Output the (X, Y) coordinate of the center of the cell containing the given text.  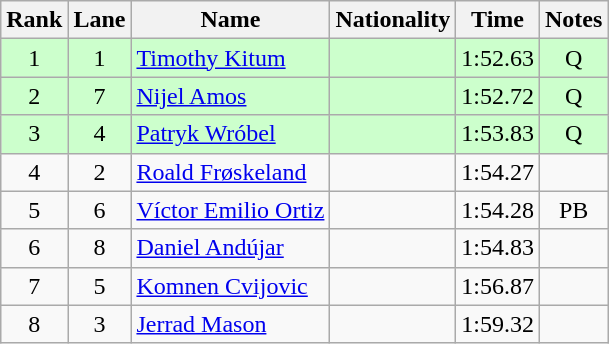
1:54.28 (498, 210)
1:52.63 (498, 58)
1:52.72 (498, 96)
Nationality (393, 20)
1:53.83 (498, 134)
1:59.32 (498, 324)
1:54.83 (498, 248)
Patryk Wróbel (230, 134)
Name (230, 20)
Time (498, 20)
Notes (573, 20)
Daniel Andújar (230, 248)
Víctor Emilio Ortiz (230, 210)
Lane (100, 20)
Timothy Kitum (230, 58)
Nijel Amos (230, 96)
1:54.27 (498, 172)
Roald Frøskeland (230, 172)
PB (573, 210)
Komnen Cvijovic (230, 286)
Jerrad Mason (230, 324)
1:56.87 (498, 286)
Rank (34, 20)
